Locate the cell with the specified text and output its (x, y) center coordinate. 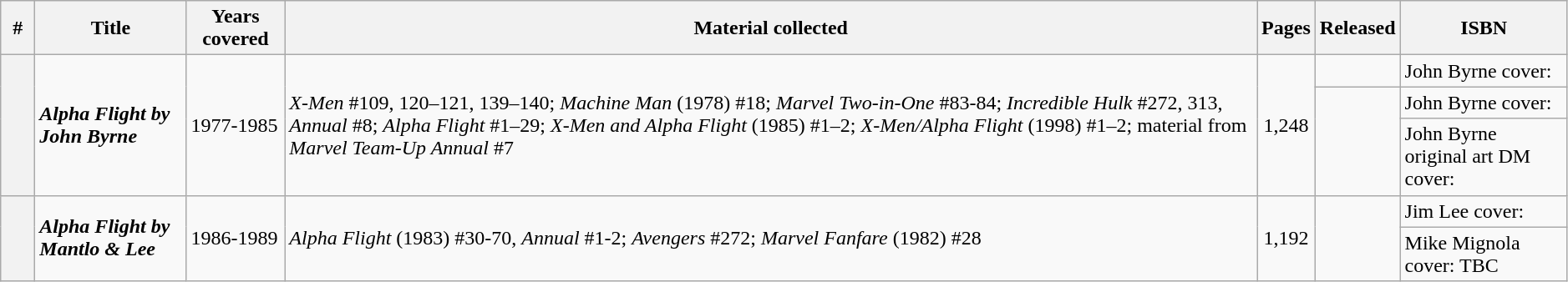
Alpha Flight by John Byrne (110, 125)
Jim Lee cover: (1484, 211)
Alpha Flight (1983) #30-70, Annual #1-2; Avengers #272; Marvel Fanfare (1982) #28 (771, 239)
1,192 (1286, 239)
Mike Mignola cover: TBC (1484, 254)
Alpha Flight by Mantlo & Lee (110, 239)
ISBN (1484, 28)
John Byrne original art DM cover: (1484, 157)
1977-1985 (236, 125)
Pages (1286, 28)
1986-1989 (236, 239)
Material collected (771, 28)
# (18, 28)
1,248 (1286, 125)
Title (110, 28)
Released (1357, 28)
Years covered (236, 28)
